Determine the [X, Y] coordinate at the center of the cell enclosing the given text.  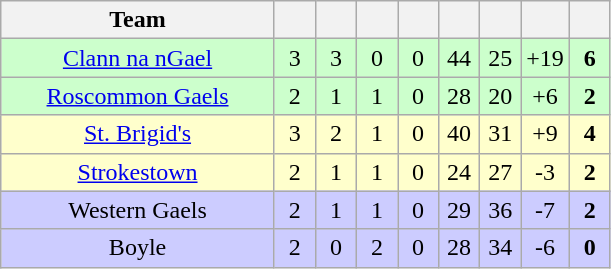
Team [138, 20]
Roscommon Gaels [138, 96]
-6 [546, 248]
+9 [546, 134]
Strokestown [138, 172]
27 [500, 172]
-7 [546, 210]
+19 [546, 58]
St. Brigid's [138, 134]
4 [590, 134]
20 [500, 96]
+6 [546, 96]
Clann na nGael [138, 58]
44 [460, 58]
-3 [546, 172]
Boyle [138, 248]
40 [460, 134]
Western Gaels [138, 210]
36 [500, 210]
24 [460, 172]
6 [590, 58]
34 [500, 248]
31 [500, 134]
29 [460, 210]
25 [500, 58]
